Capture the cell that displays the provided text and extract its (x, y) central coordinate. 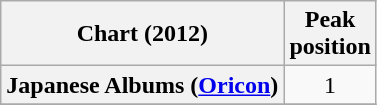
1 (330, 85)
Japanese Albums (Oricon) (142, 85)
Peakposition (330, 34)
Chart (2012) (142, 34)
